Determine the [X, Y] coordinate at the center of the cell enclosing the given text.  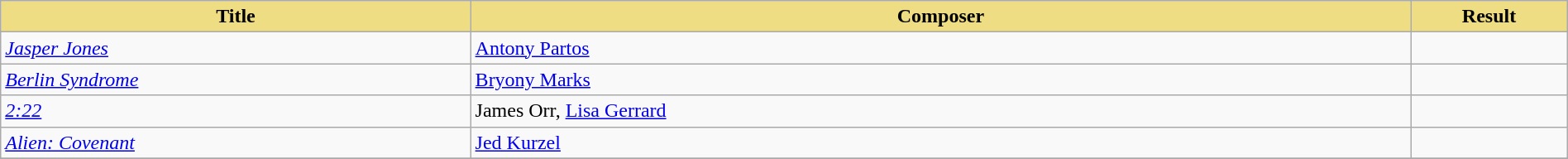
Alien: Covenant [236, 142]
Jed Kurzel [941, 142]
Title [236, 17]
Composer [941, 17]
James Orr, Lisa Gerrard [941, 111]
Bryony Marks [941, 79]
Antony Partos [941, 48]
2:22 [236, 111]
Berlin Syndrome [236, 79]
Jasper Jones [236, 48]
Result [1489, 17]
